Find where the given text appears and provide that cell's center as [x, y] coordinate. 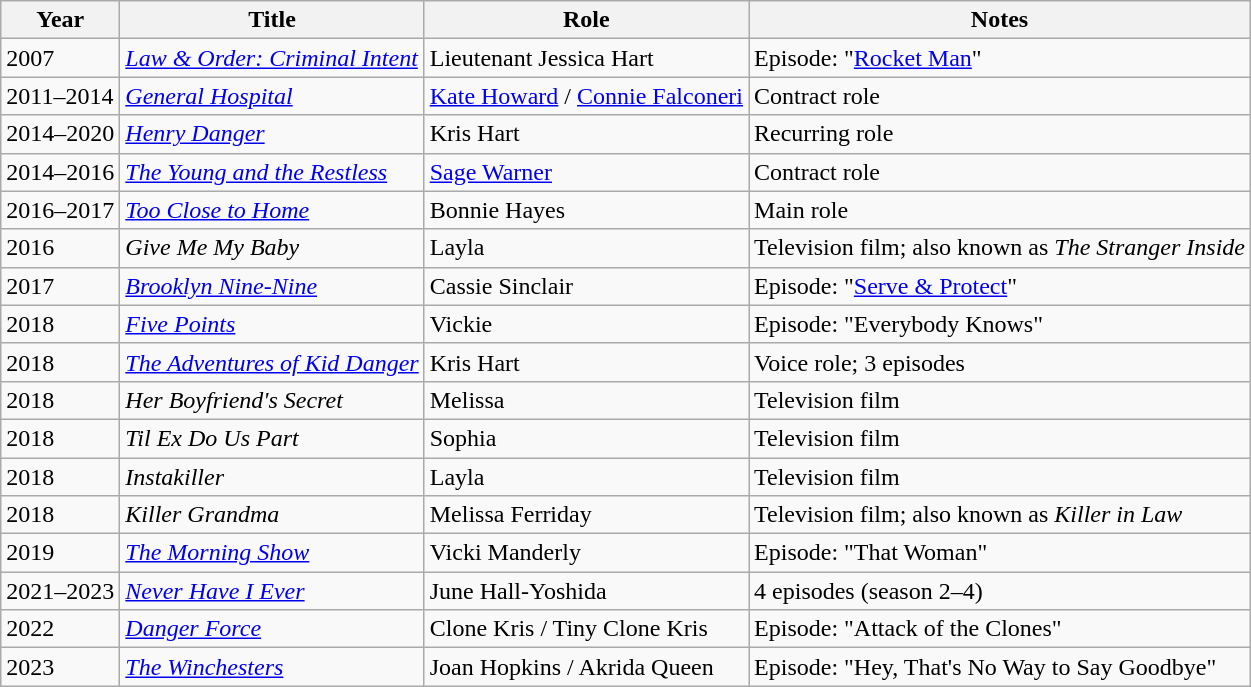
Til Ex Do Us Part [272, 438]
Voice role; 3 episodes [1000, 362]
Television film; also known as The Stranger Inside [1000, 248]
2017 [60, 286]
Danger Force [272, 629]
Recurring role [1000, 134]
Kate Howard / Connie Falconeri [586, 96]
Too Close to Home [272, 210]
The Morning Show [272, 553]
Instakiller [272, 477]
2007 [60, 58]
2014–2016 [60, 172]
Vicki Manderly [586, 553]
Title [272, 20]
Main role [1000, 210]
2023 [60, 667]
2019 [60, 553]
Never Have I Ever [272, 591]
2022 [60, 629]
The Winchesters [272, 667]
Episode: "That Woman" [1000, 553]
Joan Hopkins / Akrida Queen [586, 667]
The Young and the Restless [272, 172]
2021–2023 [60, 591]
2011–2014 [60, 96]
The Adventures of Kid Danger [272, 362]
Law & Order: Criminal Intent [272, 58]
4 episodes (season 2–4) [1000, 591]
June Hall-Yoshida [586, 591]
Her Boyfriend's Secret [272, 400]
Episode: "Everybody Knows" [1000, 324]
Clone Kris / Tiny Clone Kris [586, 629]
Television film; also known as Killer in Law [1000, 515]
Role [586, 20]
Episode: "Hey, That's No Way to Say Goodbye" [1000, 667]
Give Me My Baby [272, 248]
Lieutenant Jessica Hart [586, 58]
General Hospital [272, 96]
Episode: "Rocket Man" [1000, 58]
Five Points [272, 324]
Brooklyn Nine-Nine [272, 286]
Sophia [586, 438]
Killer Grandma [272, 515]
2016–2017 [60, 210]
Year [60, 20]
Cassie Sinclair [586, 286]
2014–2020 [60, 134]
Notes [1000, 20]
Melissa Ferriday [586, 515]
2016 [60, 248]
Episode: "Serve & Protect" [1000, 286]
Bonnie Hayes [586, 210]
Vickie [586, 324]
Henry Danger [272, 134]
Sage Warner [586, 172]
Melissa [586, 400]
Episode: "Attack of the Clones" [1000, 629]
